For the text-containing cell, return its midpoint in (X, Y) coordinate format. 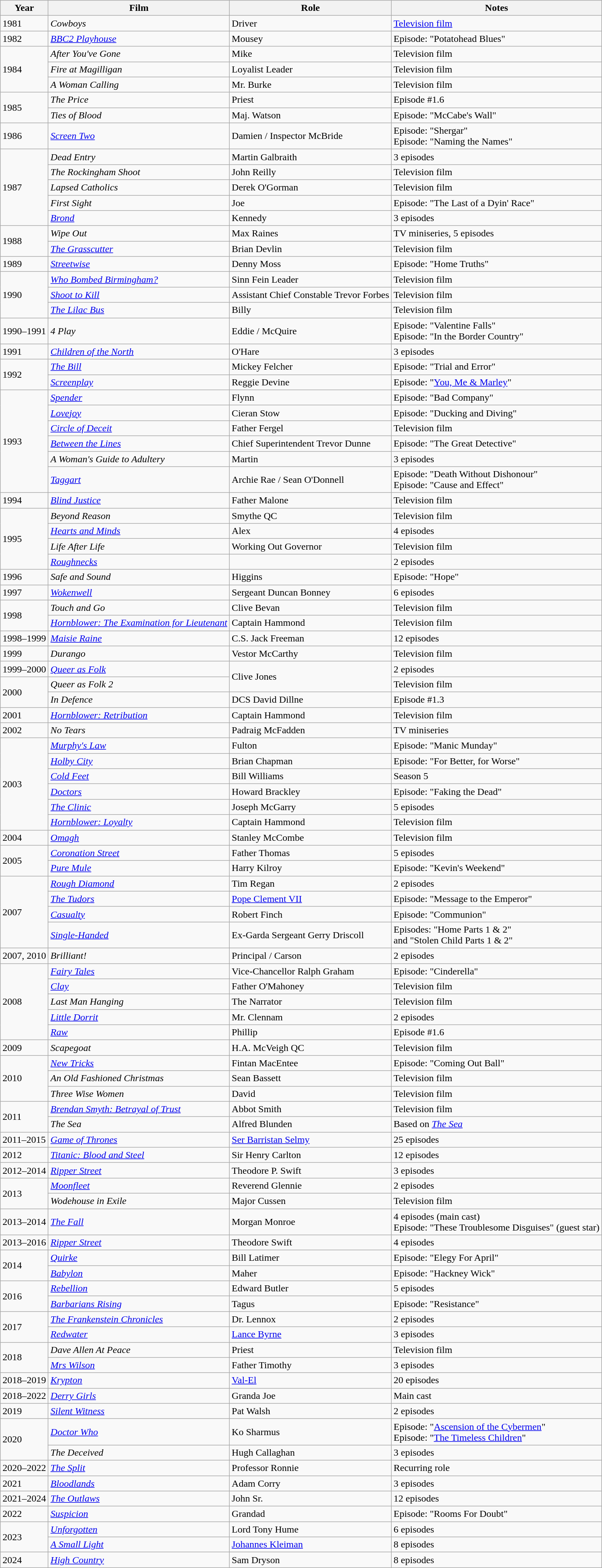
Year (24, 8)
Queer as Folk 2 (139, 684)
Hornblower: Loyalty (139, 822)
The Sea (139, 1124)
Durango (139, 654)
Screen Two (139, 136)
2012–2014 (24, 1170)
Denny Moss (311, 264)
Game of Thrones (139, 1140)
Howard Brackley (311, 792)
Sam Dryson (311, 1560)
2013–2014 (24, 1222)
Dead Entry (139, 157)
1992 (24, 374)
Episode: "Message to the Emperor" (496, 899)
Pope Clement VII (311, 899)
Brian Devlin (311, 249)
2021 (24, 1483)
Father Timothy (311, 1365)
Alex (311, 531)
1988 (24, 241)
2024 (24, 1560)
Touch and Go (139, 608)
Clay (139, 987)
Queer as Folk (139, 669)
Grandad (311, 1514)
Life After Life (139, 546)
Lance Byrne (311, 1334)
Martin (311, 459)
Episode: "Coming Out Ball" (496, 1063)
Episode: "Elegy For April" (496, 1258)
Suspicion (139, 1514)
The Narrator (311, 1002)
Episode: "Cinderella" (496, 971)
1993 (24, 441)
20 episodes (496, 1380)
2018–2022 (24, 1396)
Episode #1.3 (496, 699)
The Price (139, 100)
Casualty (139, 914)
Between the Lines (139, 443)
Unforgotten (139, 1529)
The Grasscutter (139, 249)
2021–2024 (24, 1499)
Mike (311, 54)
Episode: "Ascension of the Cybermen"Episode: "The Timeless Children" (496, 1432)
Sinn Fein Leader (311, 279)
Titanic: Blood and Steel (139, 1155)
2012 (24, 1155)
Johannes Kleiman (311, 1545)
Billy (311, 310)
2001 (24, 715)
2003 (24, 784)
Wokenwell (139, 592)
Stanley McCombe (311, 838)
2016 (24, 1296)
2020 (24, 1439)
Doctor Who (139, 1432)
Bill Latimer (311, 1258)
Adam Corry (311, 1483)
Episode: "Shergar"Episode: "Naming the Names" (496, 136)
Wipe Out (139, 234)
Val-El (311, 1380)
The Fall (139, 1222)
Silent Witness (139, 1411)
Morgan Monroe (311, 1222)
First Sight (139, 203)
Hornblower: The Examination for Lieutenant (139, 623)
Phillip (311, 1032)
A Woman's Guide to Adultery (139, 459)
Scapegoat (139, 1048)
Barbarians Rising (139, 1304)
Single-Handed (139, 935)
Cieran Stow (311, 413)
Alfred Blunden (311, 1124)
Lapsed Catholics (139, 187)
Bloodlands (139, 1483)
Episode: "Home Truths" (496, 264)
Film (139, 8)
2011 (24, 1117)
4 Play (139, 331)
Brilliant! (139, 956)
Episode: "Valentine Falls"Episode: "In the Border Country" (496, 331)
2019 (24, 1411)
Episode: "Trial and Error" (496, 367)
1981 (24, 23)
Lovejoy (139, 413)
Role (311, 8)
Season 5 (496, 776)
Holby City (139, 761)
Pat Walsh (311, 1411)
1999 (24, 654)
Bill Williams (311, 776)
Episode: "Rooms For Doubt" (496, 1514)
2022 (24, 1514)
1990 (24, 295)
Episode: "Death Without Dishonour"Episode: "Cause and Effect" (496, 480)
Episode: "For Better, for Worse" (496, 761)
Abbot Smith (311, 1109)
Mrs Wilson (139, 1365)
BBC2 Playhouse (139, 39)
Episode: "The Great Detective" (496, 443)
Maisie Raine (139, 638)
DCS David Dillne (311, 699)
Maher (311, 1273)
1997 (24, 592)
Reggie Devine (311, 382)
2005 (24, 861)
1998–1999 (24, 638)
Spender (139, 397)
Sean Bassett (311, 1078)
Streetwise (139, 264)
Maj. Watson (311, 115)
Granda Joe (311, 1396)
Episode: "Hope" (496, 577)
TV miniseries (496, 730)
Chief Superintendent Trevor Dunne (311, 443)
1990–1991 (24, 331)
2018 (24, 1357)
The Frankenstein Chronicles (139, 1319)
Episode: "Resistance" (496, 1304)
Babylon (139, 1273)
Quirke (139, 1258)
1989 (24, 264)
Fintan MacEntee (311, 1063)
Roughnecks (139, 562)
Mr. Clennam (311, 1017)
Derry Girls (139, 1396)
Father O'Mahoney (311, 987)
2010 (24, 1078)
Joe (311, 203)
2009 (24, 1048)
2013 (24, 1193)
Ko Sharmus (311, 1432)
2023 (24, 1537)
C.S. Jack Freeman (311, 638)
H.A. McVeigh QC (311, 1048)
2000 (24, 692)
2014 (24, 1266)
Redwater (139, 1334)
The Lilac Bus (139, 310)
Safe and Sound (139, 577)
Mousey (311, 39)
1982 (24, 39)
Smythe QC (311, 516)
Screenplay (139, 382)
Episode: "Ducking and Diving" (496, 413)
Edward Butler (311, 1289)
1998 (24, 615)
2011–2015 (24, 1140)
2007 (24, 912)
Archie Rae / Sean O'Donnell (311, 480)
Pure Mule (139, 868)
Last Man Hanging (139, 1002)
Taggart (139, 480)
Theodore Swift (311, 1243)
Recurring role (496, 1468)
Harry Kilroy (311, 868)
Based on The Sea (496, 1124)
Episode: "Kevin's Weekend" (496, 868)
In Defence (139, 699)
Working Out Governor (311, 546)
New Tricks (139, 1063)
2002 (24, 730)
After You've Gone (139, 54)
Fulton (311, 746)
Dr. Lennox (311, 1319)
Circle of Deceit (139, 428)
Episode: "Communion" (496, 914)
John Sr. (311, 1499)
Shoot to Kill (139, 295)
Coronation Street (139, 853)
1985 (24, 108)
Krypton (139, 1380)
Clive Jones (311, 676)
Reverend Glennie (311, 1185)
1987 (24, 187)
Mr. Burke (311, 85)
Episode: "You, Me & Marley" (496, 382)
Doctors (139, 792)
Theodore P. Swift (311, 1170)
Sergeant Duncan Bonney (311, 592)
Cold Feet (139, 776)
The Outlaws (139, 1499)
Father Malone (311, 501)
Blind Justice (139, 501)
Raw (139, 1032)
Mickey Felcher (311, 367)
The Deceived (139, 1452)
A Woman Calling (139, 85)
Higgins (311, 577)
The Tudors (139, 899)
The Clinic (139, 807)
Vestor McCarthy (311, 654)
An Old Fashioned Christmas (139, 1078)
Episode: "Bad Company" (496, 397)
Flynn (311, 397)
2020–2022 (24, 1468)
Three Wise Women (139, 1094)
Omagh (139, 838)
Father Fergel (311, 428)
Hearts and Minds (139, 531)
2008 (24, 1001)
The Rockingham Shoot (139, 172)
Vice-Chancellor Ralph Graham (311, 971)
1999–2000 (24, 669)
2018–2019 (24, 1380)
Children of the North (139, 352)
2007, 2010 (24, 956)
1994 (24, 501)
2017 (24, 1327)
Martin Galbraith (311, 157)
Major Cussen (311, 1201)
Episode: "Hackney Wick" (496, 1273)
Hornblower: Retribution (139, 715)
TV miniseries, 5 episodes (496, 234)
1995 (24, 539)
Brian Chapman (311, 761)
Rebellion (139, 1289)
Episodes: "Home Parts 1 & 2"and "Stolen Child Parts 1 & 2" (496, 935)
Kennedy (311, 218)
Eddie / McQuire (311, 331)
25 episodes (496, 1140)
High Country (139, 1560)
Clive Bevan (311, 608)
1991 (24, 352)
Robert Finch (311, 914)
4 episodes (main cast)Episode: "These Troublesome Disguises" (guest star) (496, 1222)
Little Dorrit (139, 1017)
Joseph McGarry (311, 807)
1986 (24, 136)
Rough Diamond (139, 883)
Ties of Blood (139, 115)
Main cast (496, 1396)
Fairy Tales (139, 971)
Lord Tony Hume (311, 1529)
Beyond Reason (139, 516)
Driver (311, 23)
Episode: "McCabe's Wall" (496, 115)
Episode: "Potatohead Blues" (496, 39)
Loyalist Leader (311, 69)
Sir Henry Carlton (311, 1155)
1996 (24, 577)
1984 (24, 69)
No Tears (139, 730)
Murphy's Law (139, 746)
A Small Light (139, 1545)
Who Bombed Birmingham? (139, 279)
John Reilly (311, 172)
Professor Ronnie (311, 1468)
Ex-Garda Sergeant Gerry Driscoll (311, 935)
The Bill (139, 367)
2013–2016 (24, 1243)
Episode: "Manic Munday" (496, 746)
Moonfleet (139, 1185)
Hugh Callaghan (311, 1452)
Principal / Carson (311, 956)
Fire at Magilligan (139, 69)
Notes (496, 8)
Padraig McFadden (311, 730)
Ser Barristan Selmy (311, 1140)
Derek O'Gorman (311, 187)
David (311, 1094)
Assistant Chief Constable Trevor Forbes (311, 295)
Episode: "The Last of a Dyin' Race" (496, 203)
Wodehouse in Exile (139, 1201)
O'Hare (311, 352)
2004 (24, 838)
Cowboys (139, 23)
Brendan Smyth: Betrayal of Trust (139, 1109)
Brond (139, 218)
Episode: "Faking the Dead" (496, 792)
Tagus (311, 1304)
Dave Allen At Peace (139, 1350)
The Split (139, 1468)
Damien / Inspector McBride (311, 136)
Father Thomas (311, 853)
Max Raines (311, 234)
Tim Regan (311, 883)
